For the text-containing cell, return its midpoint in [x, y] coordinate format. 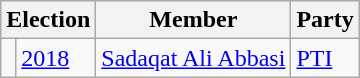
Sadaqat Ali Abbasi [194, 58]
2018 [56, 58]
PTI [325, 58]
Member [194, 20]
Election [48, 20]
Party [325, 20]
